Detect which cell encompasses the target text, then output its [x, y] center coordinate. 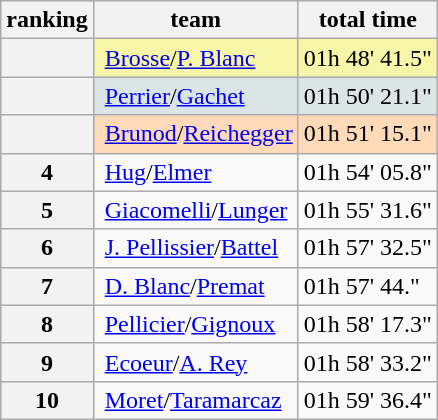
01h 50' 21.1" [368, 96]
01h 57' 32.5" [368, 248]
10 [47, 400]
D. Blanc/Premat [196, 286]
01h 58' 17.3" [368, 324]
Perrier/Gachet [196, 96]
01h 59' 36.4" [368, 400]
01h 57' 44." [368, 286]
01h 48' 41.5" [368, 58]
01h 55' 31.6" [368, 210]
6 [47, 248]
Brosse/P. Blanc [196, 58]
01h 54' 05.8" [368, 172]
Pellicier/Gignoux [196, 324]
4 [47, 172]
total time [368, 20]
team [196, 20]
Hug/Elmer [196, 172]
Ecoeur/A. Rey [196, 362]
01h 51' 15.1" [368, 134]
Brunod/Reichegger [196, 134]
J. Pellissier/Battel [196, 248]
9 [47, 362]
8 [47, 324]
5 [47, 210]
01h 58' 33.2" [368, 362]
7 [47, 286]
ranking [47, 20]
Moret/Taramarcaz [196, 400]
Giacomelli/Lunger [196, 210]
